Pinpoint the cell where the given text exists, returning its (x, y) midpoint coordinate. 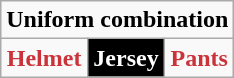
Uniform combination (118, 20)
Pants (200, 58)
Jersey (126, 58)
Helmet (44, 58)
